Determine the [x, y] coordinate at the center of the cell enclosing the given text.  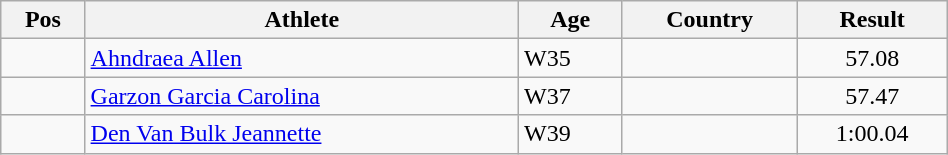
W39 [570, 134]
Result [872, 20]
57.47 [872, 96]
1:00.04 [872, 134]
57.08 [872, 58]
Age [570, 20]
Pos [43, 20]
Ahndraea Allen [302, 58]
Country [710, 20]
W35 [570, 58]
Den Van Bulk Jeannette [302, 134]
Garzon Garcia Carolina [302, 96]
Athlete [302, 20]
W37 [570, 96]
